Search for the cell housing the specified text and yield its (X, Y) center coordinate. 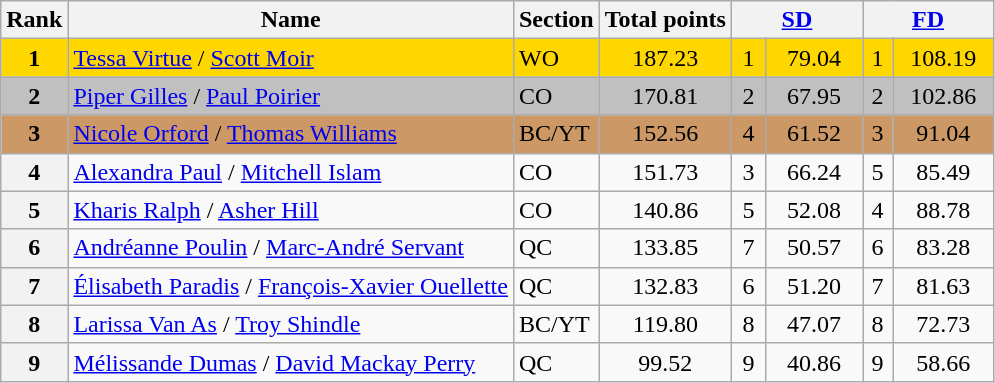
140.86 (665, 210)
58.66 (944, 362)
Tessa Virtue / Scott Moir (291, 58)
Alexandra Paul / Mitchell Islam (291, 172)
119.80 (665, 324)
67.95 (814, 96)
85.49 (944, 172)
Section (556, 20)
152.56 (665, 134)
WO (556, 58)
Rank (34, 20)
Andréanne Poulin / Marc-André Servant (291, 248)
102.86 (944, 96)
50.57 (814, 248)
Total points (665, 20)
81.63 (944, 286)
151.73 (665, 172)
99.52 (665, 362)
Name (291, 20)
72.73 (944, 324)
Piper Gilles / Paul Poirier (291, 96)
47.07 (814, 324)
51.20 (814, 286)
133.85 (665, 248)
66.24 (814, 172)
91.04 (944, 134)
61.52 (814, 134)
Kharis Ralph / Asher Hill (291, 210)
Larissa Van As / Troy Shindle (291, 324)
83.28 (944, 248)
52.08 (814, 210)
Nicole Orford / Thomas Williams (291, 134)
Élisabeth Paradis / François-Xavier Ouellette (291, 286)
170.81 (665, 96)
40.86 (814, 362)
132.83 (665, 286)
108.19 (944, 58)
SD (796, 20)
FD (928, 20)
79.04 (814, 58)
187.23 (665, 58)
Mélissande Dumas / David Mackay Perry (291, 362)
88.78 (944, 210)
